Extract the [X, Y] coordinate from the center of the cell holding the provided text.  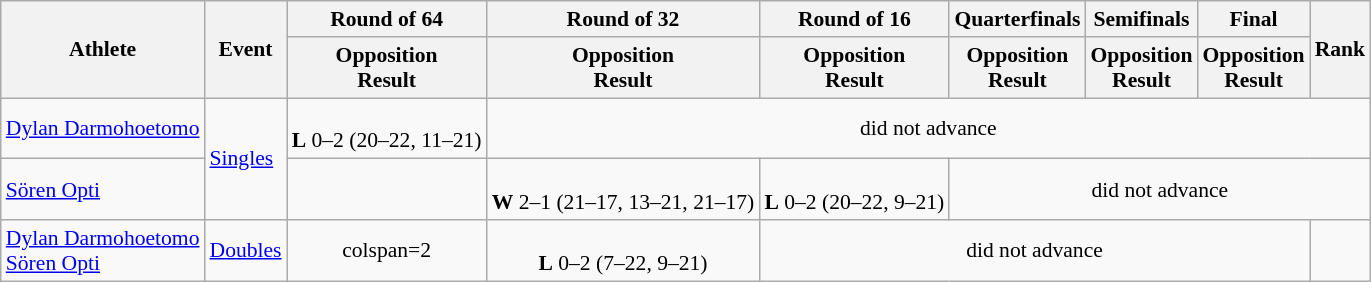
Round of 64 [387, 19]
Round of 16 [854, 19]
L 0–2 (7–22, 9–21) [624, 250]
Sören Opti [103, 190]
Event [246, 50]
colspan=2 [387, 250]
Doubles [246, 250]
Athlete [103, 50]
Dylan Darmohoetomo [103, 128]
Rank [1340, 50]
Quarterfinals [1017, 19]
Semifinals [1141, 19]
L 0–2 (20–22, 11–21) [387, 128]
Final [1254, 19]
Round of 32 [624, 19]
L 0–2 (20–22, 9–21) [854, 190]
W 2–1 (21–17, 13–21, 21–17) [624, 190]
Singles [246, 159]
Dylan DarmohoetomoSören Opti [103, 250]
